Return (X, Y) of the center of cell containing provided text 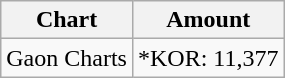
Amount (208, 20)
*KOR: 11,377 (208, 58)
Chart (67, 20)
Gaon Charts (67, 58)
